Output the (X, Y) coordinate of the center of the cell containing the given text.  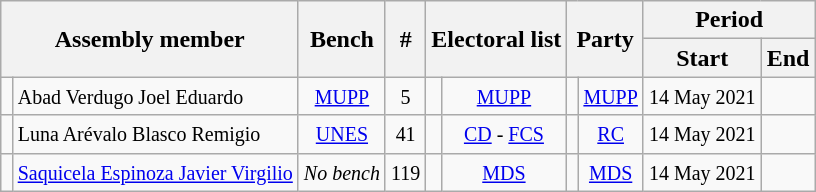
119 (405, 172)
Electoral list (496, 39)
Saquicela Espinoza Javier Virgilio (155, 172)
Abad Verdugo Joel Eduardo (155, 96)
Start (702, 58)
RC (611, 134)
CD - FCS (504, 134)
Period (728, 20)
5 (405, 96)
No bench (342, 172)
Luna Arévalo Blasco Remigio (155, 134)
41 (405, 134)
End (788, 58)
Party (606, 39)
Bench (342, 39)
Assembly member (150, 39)
# (405, 39)
UNES (342, 134)
